Extract the [x, y] coordinate from the center of the cell holding the provided text.  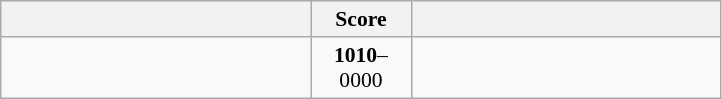
1010–0000 [361, 68]
Score [361, 19]
